Provide the [x, y] coordinate of the cell's center where the given text is located.  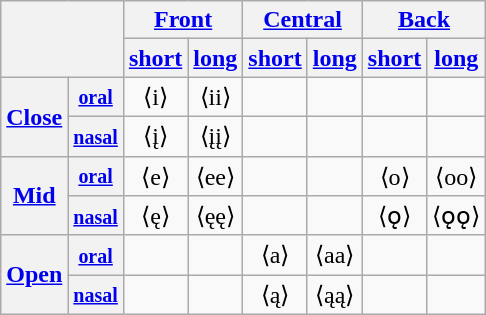
⟨oo⟩ [456, 176]
⟨i⟩ [155, 97]
⟨ą⟩ [275, 295]
⟨įį⟩ [216, 136]
⟨ę⟩ [155, 216]
⟨aa⟩ [334, 255]
⟨ǫ⟩ [394, 216]
⟨ee⟩ [216, 176]
Front [182, 20]
⟨į⟩ [155, 136]
Mid [34, 196]
Close [34, 116]
Back [424, 20]
⟨ąą⟩ [334, 295]
⟨e⟩ [155, 176]
Open [34, 274]
⟨ęę⟩ [216, 216]
⟨ǫǫ⟩ [456, 216]
⟨a⟩ [275, 255]
⟨o⟩ [394, 176]
Central [302, 20]
⟨ii⟩ [216, 97]
